Search for the cell housing the specified text and yield its [X, Y] center coordinate. 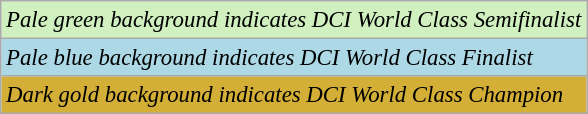
Pale green background indicates DCI World Class Semifinalist [294, 20]
Pale blue background indicates DCI World Class Finalist [294, 58]
Dark gold background indicates DCI World Class Champion [294, 95]
